Identify which cell holds the provided text, then report its (X, Y) central coordinate. 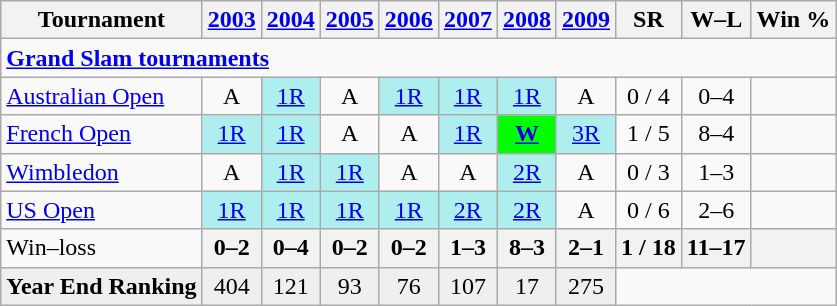
1 / 5 (649, 134)
8–4 (716, 134)
US Open (102, 210)
3R (586, 134)
Year End Ranking (102, 286)
W–L (716, 20)
Win % (794, 20)
93 (350, 286)
2008 (526, 20)
Grand Slam tournaments (418, 58)
2–6 (716, 210)
Tournament (102, 20)
17 (526, 286)
0 / 6 (649, 210)
French Open (102, 134)
404 (232, 286)
0 / 3 (649, 172)
1 / 18 (649, 248)
107 (468, 286)
8–3 (526, 248)
2004 (290, 20)
2009 (586, 20)
Win–loss (102, 248)
2006 (408, 20)
W (526, 134)
Australian Open (102, 96)
Wimbledon (102, 172)
11–17 (716, 248)
2003 (232, 20)
2007 (468, 20)
2–1 (586, 248)
0 / 4 (649, 96)
121 (290, 286)
2005 (350, 20)
SR (649, 20)
76 (408, 286)
275 (586, 286)
